Identify which cell holds the provided text, then report its (x, y) central coordinate. 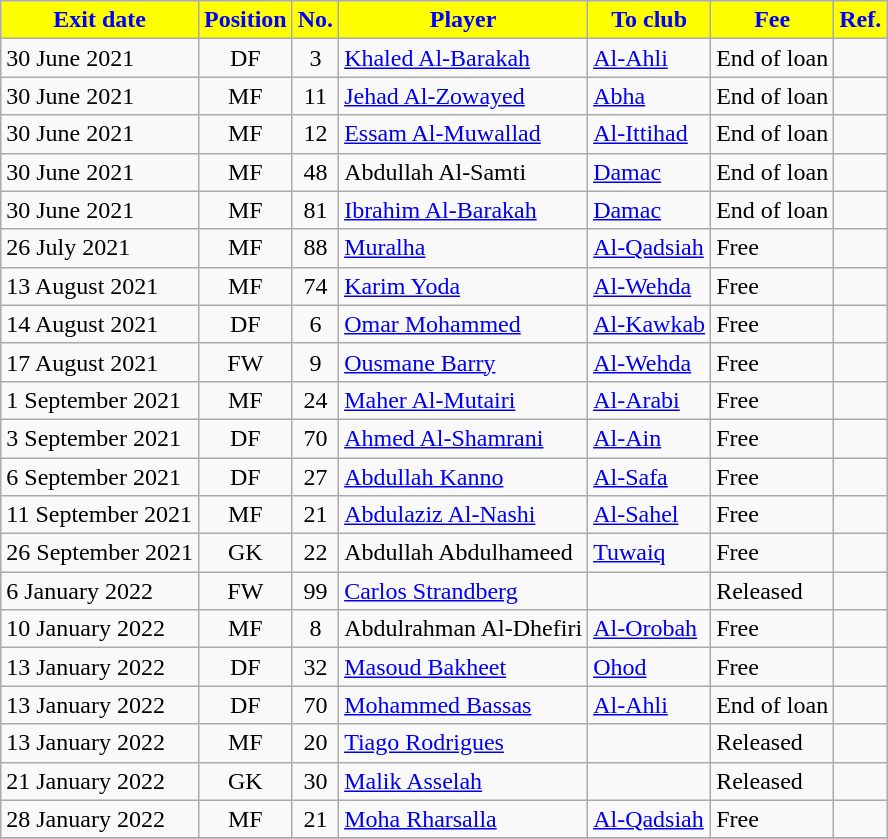
Ahmed Al-Shamrani (464, 438)
11 (315, 96)
Karim Yoda (464, 286)
Position (245, 20)
14 August 2021 (100, 324)
17 August 2021 (100, 362)
Exit date (100, 20)
Tiago Rodrigues (464, 743)
Omar Mohammed (464, 324)
Al-Safa (650, 477)
Abdullah Al-Samti (464, 172)
27 (315, 477)
Essam Al-Muwallad (464, 134)
Masoud Bakheet (464, 667)
30 (315, 781)
Moha Rharsalla (464, 819)
Abdulaziz Al-Nashi (464, 515)
Tuwaiq (650, 553)
Carlos Strandberg (464, 591)
Khaled Al-Barakah (464, 58)
To club (650, 20)
Ibrahim Al-Barakah (464, 210)
Abdullah Kanno (464, 477)
Ref. (860, 20)
13 August 2021 (100, 286)
Player (464, 20)
32 (315, 667)
Maher Al-Mutairi (464, 400)
1 September 2021 (100, 400)
24 (315, 400)
Al-Orobah (650, 629)
Abdullah Abdulhameed (464, 553)
81 (315, 210)
Al-Sahel (650, 515)
Al-Ain (650, 438)
Abdulrahman Al-Dhefiri (464, 629)
22 (315, 553)
28 January 2022 (100, 819)
10 January 2022 (100, 629)
88 (315, 248)
3 September 2021 (100, 438)
Malik Asselah (464, 781)
11 September 2021 (100, 515)
6 September 2021 (100, 477)
Al-Kawkab (650, 324)
3 (315, 58)
Ohod (650, 667)
99 (315, 591)
20 (315, 743)
6 January 2022 (100, 591)
No. (315, 20)
26 July 2021 (100, 248)
Jehad Al-Zowayed (464, 96)
Abha (650, 96)
8 (315, 629)
Muralha (464, 248)
Fee (772, 20)
Al-Arabi (650, 400)
21 January 2022 (100, 781)
Ousmane Barry (464, 362)
74 (315, 286)
9 (315, 362)
Mohammed Bassas (464, 705)
12 (315, 134)
48 (315, 172)
Al-Ittihad (650, 134)
6 (315, 324)
26 September 2021 (100, 553)
